Find where the given text appears and provide that cell's center as (X, Y) coordinate. 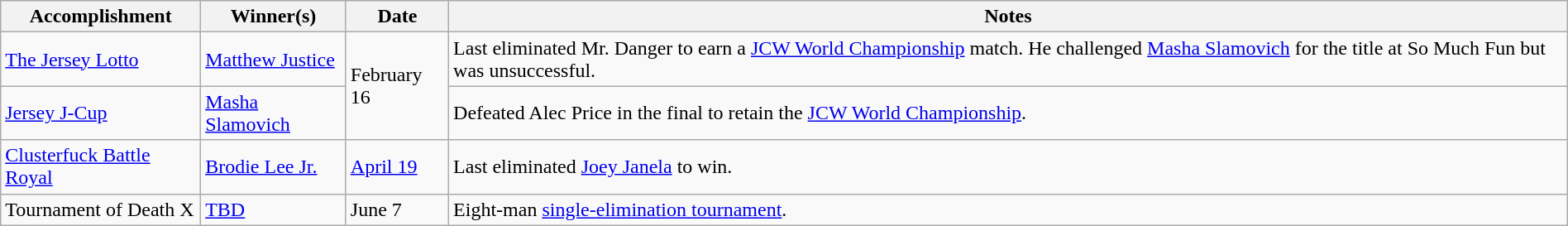
The Jersey Lotto (101, 60)
Winner(s) (274, 17)
Last eliminated Joey Janela to win. (1009, 167)
Notes (1009, 17)
Clusterfuck Battle Royal (101, 167)
Masha Slamovich (274, 113)
February 16 (397, 86)
Defeated Alec Price in the final to retain the JCW World Championship. (1009, 113)
Jersey J-Cup (101, 113)
Tournament of Death X (101, 209)
Matthew Justice (274, 60)
Accomplishment (101, 17)
Eight-man single-elimination tournament. (1009, 209)
June 7 (397, 209)
TBD (274, 209)
Last eliminated Mr. Danger to earn a JCW World Championship match. He challenged Masha Slamovich for the title at So Much Fun but was unsuccessful. (1009, 60)
Brodie Lee Jr. (274, 167)
April 19 (397, 167)
Date (397, 17)
